Pinpoint the cell where the given text exists, returning its [X, Y] midpoint coordinate. 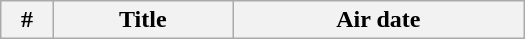
Air date [379, 20]
# [27, 20]
Title [142, 20]
